Pinpoint the cell where the given text exists, returning its (x, y) midpoint coordinate. 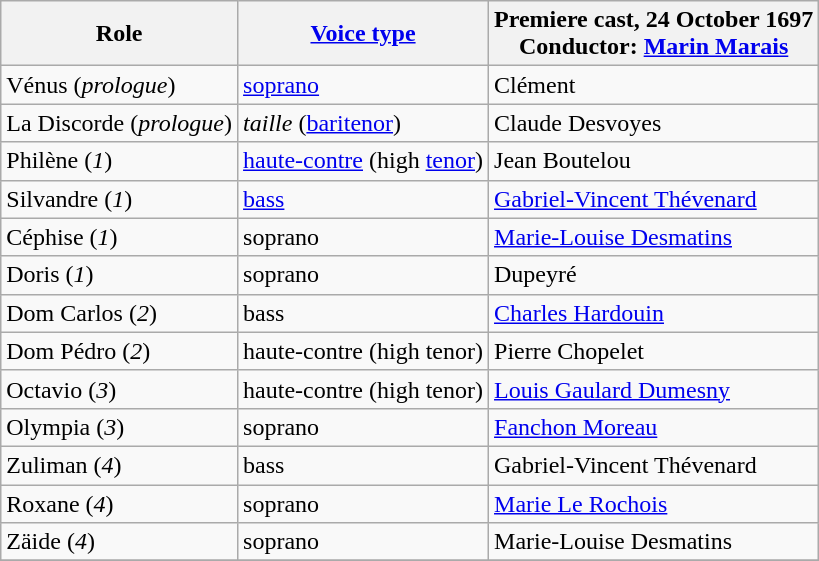
Clément (654, 85)
Dom Pédro (2) (120, 351)
Pierre Chopelet (654, 351)
Zuliman (4) (120, 465)
Marie Le Rochois (654, 503)
Céphise (1) (120, 237)
Claude Desvoyes (654, 123)
La Discorde (prologue) (120, 123)
Voice type (364, 34)
Charles Hardouin (654, 313)
Roxane (4) (120, 503)
Doris (1) (120, 275)
taille (baritenor) (364, 123)
Philène (1) (120, 161)
Olympia (3) (120, 427)
Vénus (prologue) (120, 85)
Premiere cast, 24 October 1697Conductor: Marin Marais (654, 34)
Fanchon Moreau (654, 427)
Louis Gaulard Dumesny (654, 389)
Octavio (3) (120, 389)
Role (120, 34)
Silvandre (1) (120, 199)
Jean Boutelou (654, 161)
Dupeyré (654, 275)
Dom Carlos (2) (120, 313)
Zäide (4) (120, 542)
